For the text-containing cell, return its midpoint in (x, y) coordinate format. 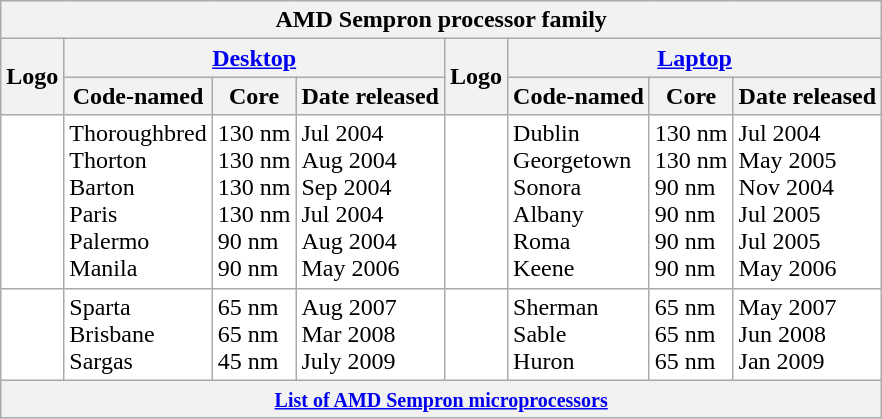
65 nm65 nm65 nm (691, 334)
Laptop (695, 58)
130 nm130 nm130 nm130 nm90 nm90 nm (254, 202)
AMD Sempron processor family (442, 20)
SpartaBrisbaneSargas (138, 334)
Jul 2004Aug 2004Sep 2004Jul 2004Aug 2004May 2006 (370, 202)
Jul 2004May 2005Nov 2004Jul 2005Jul 2005May 2006 (808, 202)
List of AMD Sempron microprocessors (442, 399)
May 2007Jun 2008Jan 2009 (808, 334)
65 nm65 nm45 nm (254, 334)
DublinGeorgetownSonoraAlbanyRomaKeene (579, 202)
ThoroughbredThortonBartonParisPalermoManila (138, 202)
Desktop (254, 58)
ShermanSableHuron (579, 334)
Aug 2007Mar 2008July 2009 (370, 334)
130 nm130 nm90 nm90 nm90 nm90 nm (691, 202)
